Locate the cell with the specified text and output its (x, y) center coordinate. 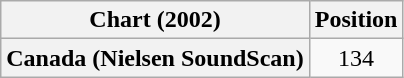
Position (356, 20)
Canada (Nielsen SoundScan) (155, 58)
Chart (2002) (155, 20)
134 (356, 58)
